Search for the cell housing the specified text and yield its [x, y] center coordinate. 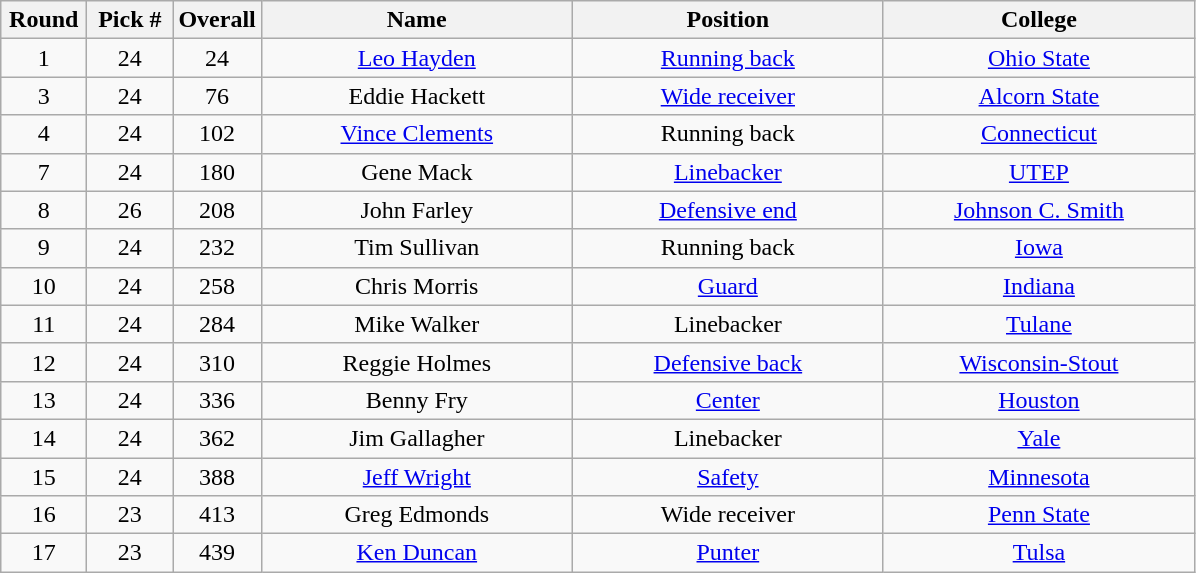
Yale [1038, 438]
Benny Fry [416, 400]
Iowa [1038, 248]
258 [217, 286]
14 [44, 438]
Jim Gallagher [416, 438]
Johnson C. Smith [1038, 210]
Guard [728, 286]
Indiana [1038, 286]
Center [728, 400]
310 [217, 362]
413 [217, 515]
John Farley [416, 210]
12 [44, 362]
9 [44, 248]
439 [217, 553]
284 [217, 324]
10 [44, 286]
13 [44, 400]
Houston [1038, 400]
8 [44, 210]
180 [217, 172]
Gene Mack [416, 172]
26 [130, 210]
Ohio State [1038, 58]
Eddie Hackett [416, 96]
Round [44, 20]
3 [44, 96]
Tulane [1038, 324]
Connecticut [1038, 134]
Defensive back [728, 362]
Leo Hayden [416, 58]
4 [44, 134]
UTEP [1038, 172]
232 [217, 248]
Ken Duncan [416, 553]
Minnesota [1038, 477]
Reggie Holmes [416, 362]
Defensive end [728, 210]
Mike Walker [416, 324]
208 [217, 210]
Vince Clements [416, 134]
Safety [728, 477]
Alcorn State [1038, 96]
Name [416, 20]
Chris Morris [416, 286]
76 [217, 96]
17 [44, 553]
Tulsa [1038, 553]
Tim Sullivan [416, 248]
Greg Edmonds [416, 515]
Position [728, 20]
15 [44, 477]
College [1038, 20]
Wisconsin-Stout [1038, 362]
388 [217, 477]
Overall [217, 20]
102 [217, 134]
336 [217, 400]
Jeff Wright [416, 477]
1 [44, 58]
Penn State [1038, 515]
Punter [728, 553]
7 [44, 172]
362 [217, 438]
16 [44, 515]
11 [44, 324]
Pick # [130, 20]
